Locate the cell with the specified text and output its [x, y] center coordinate. 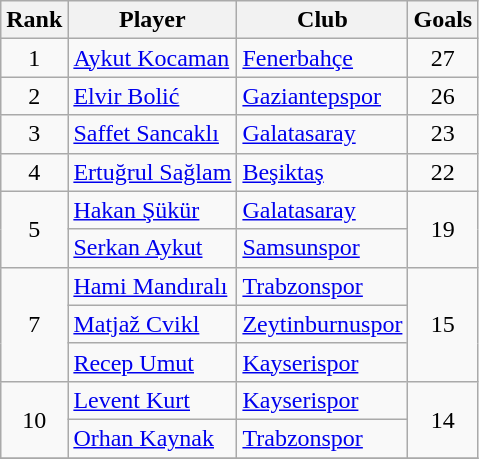
10 [34, 419]
Recep Umut [152, 362]
4 [34, 172]
Serkan Aykut [152, 248]
19 [443, 229]
Zeytinburnuspor [322, 324]
27 [443, 58]
Club [322, 20]
Fenerbahçe [322, 58]
Orhan Kaynak [152, 438]
Beşiktaş [322, 172]
Aykut Kocaman [152, 58]
7 [34, 324]
Player [152, 20]
1 [34, 58]
23 [443, 134]
Goals [443, 20]
26 [443, 96]
Matjaž Cvikl [152, 324]
3 [34, 134]
22 [443, 172]
5 [34, 229]
Hakan Şükür [152, 210]
Saffet Sancaklı [152, 134]
Levent Kurt [152, 400]
2 [34, 96]
Elvir Bolić [152, 96]
15 [443, 324]
14 [443, 419]
Rank [34, 20]
Hami Mandıralı [152, 286]
Gaziantepspor [322, 96]
Ertuğrul Sağlam [152, 172]
Samsunspor [322, 248]
